Determine the (X, Y) coordinate at the center of the cell enclosing the given text.  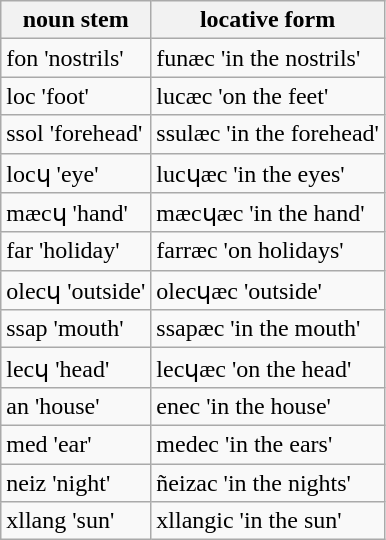
olecɥæc 'outside' (268, 290)
ssulæc 'in the forehead' (268, 134)
noun stem (76, 20)
an 'house' (76, 406)
xllang 'sun' (76, 521)
farræc 'on holidays' (268, 251)
medec 'in the ears' (268, 444)
enec 'in the house' (268, 406)
ssapæc 'in the mouth' (268, 329)
funæc 'in the nostrils' (268, 58)
mæcɥ 'hand' (76, 213)
locative form (268, 20)
neiz 'night' (76, 483)
far 'holiday' (76, 251)
ñeizac 'in the nights' (268, 483)
lucæc 'on the feet' (268, 96)
lucɥæc 'in the eyes' (268, 173)
xllangic 'in the sun' (268, 521)
lecɥæc 'on the head' (268, 368)
lecɥ 'head' (76, 368)
olecɥ 'outside' (76, 290)
locɥ 'eye' (76, 173)
ssap 'mouth' (76, 329)
ssol 'forehead' (76, 134)
med 'ear' (76, 444)
fon 'nostrils' (76, 58)
loc 'foot' (76, 96)
mæcɥæc 'in the hand' (268, 213)
